Extract the (x, y) coordinate from the center of the cell holding the provided text.  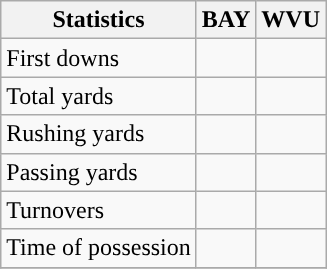
BAY (226, 20)
Turnovers (99, 210)
Time of possession (99, 248)
WVU (291, 20)
Total yards (99, 96)
Rushing yards (99, 134)
Passing yards (99, 172)
First downs (99, 58)
Statistics (99, 20)
